Determine the (X, Y) coordinate at the center of the cell enclosing the given text.  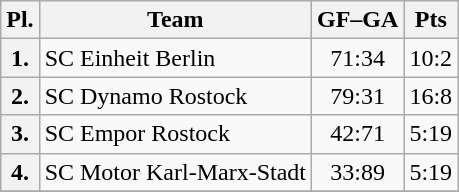
71:34 (358, 58)
GF–GA (358, 20)
Pl. (20, 20)
SC Dynamo Rostock (175, 96)
42:71 (358, 134)
4. (20, 172)
10:2 (431, 58)
2. (20, 96)
16:8 (431, 96)
SC Motor Karl-Marx-Stadt (175, 172)
1. (20, 58)
SC Empor Rostock (175, 134)
33:89 (358, 172)
79:31 (358, 96)
SC Einheit Berlin (175, 58)
3. (20, 134)
Pts (431, 20)
Team (175, 20)
